Find where the given text appears and provide that cell's center as (x, y) coordinate. 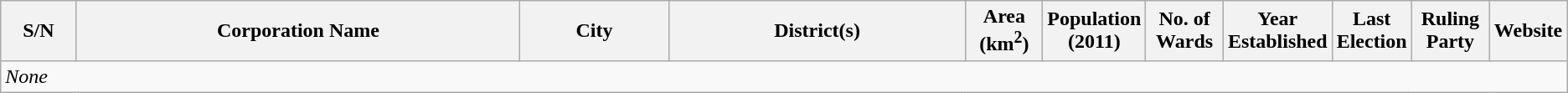
S/N (39, 31)
City (595, 31)
Corporation Name (298, 31)
Ruling Party (1451, 31)
Area (km2) (1004, 31)
None (784, 76)
No. of Wards (1184, 31)
District(s) (818, 31)
Website (1529, 31)
Year Established (1277, 31)
Last Election (1372, 31)
Population (2011) (1094, 31)
